Scan for the cell matching the given text and deliver its (x, y) coordinate at center. 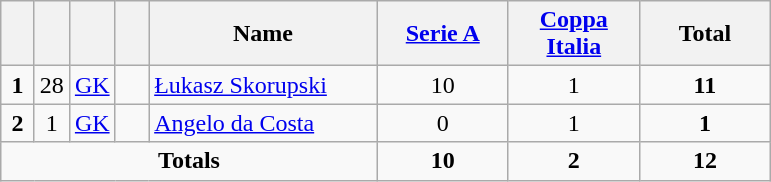
11 (704, 85)
Totals (189, 161)
Serie A (442, 34)
12 (704, 161)
0 (442, 123)
Name (264, 34)
Coppa Italia (574, 34)
Total (704, 34)
28 (52, 85)
Łukasz Skorupski (264, 85)
Angelo da Costa (264, 123)
